For the text-containing cell, return its midpoint in [x, y] coordinate format. 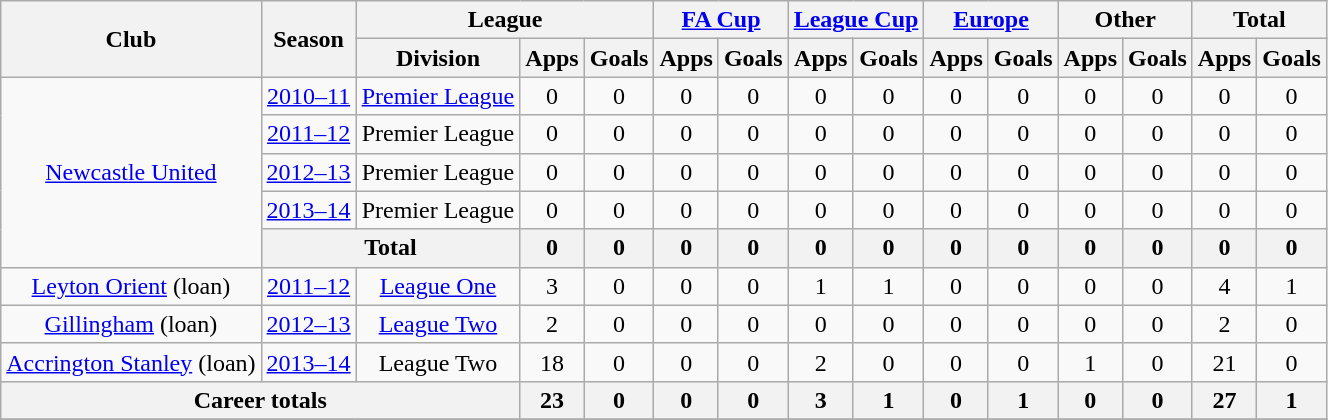
Accrington Stanley (loan) [131, 362]
League Cup [856, 20]
27 [1224, 400]
Europe [991, 20]
Leyton Orient (loan) [131, 286]
Newcastle United [131, 172]
Club [131, 39]
4 [1224, 286]
League [505, 20]
23 [552, 400]
2010–11 [308, 96]
Season [308, 39]
League One [438, 286]
FA Cup [721, 20]
21 [1224, 362]
Career totals [260, 400]
Gillingham (loan) [131, 324]
18 [552, 362]
Division [438, 58]
Other [1125, 20]
